From the cell containing the given text, extract its center point as [X, Y] coordinate. 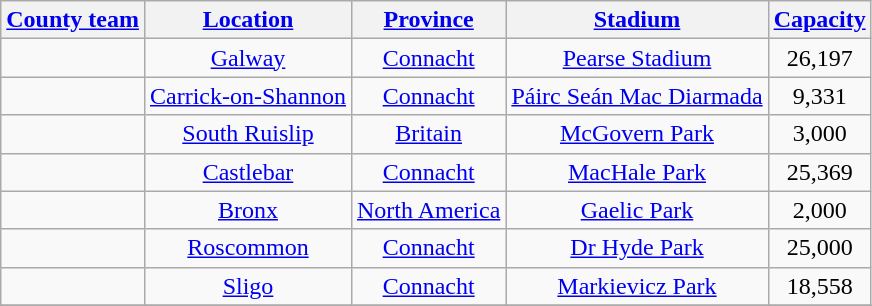
Dr Hyde Park [637, 248]
MacHale Park [637, 172]
Pearse Stadium [637, 58]
Markievicz Park [637, 286]
Capacity [820, 20]
Carrick-on-Shannon [248, 96]
9,331 [820, 96]
25,369 [820, 172]
Britain [428, 134]
McGovern Park [637, 134]
County team [73, 20]
25,000 [820, 248]
Páirc Seán Mac Diarmada [637, 96]
Province [428, 20]
Gaelic Park [637, 210]
Castlebar [248, 172]
Roscommon [248, 248]
South Ruislip [248, 134]
3,000 [820, 134]
Location [248, 20]
Stadium [637, 20]
26,197 [820, 58]
2,000 [820, 210]
Sligo [248, 286]
Bronx [248, 210]
Galway [248, 58]
18,558 [820, 286]
North America [428, 210]
